Search for the cell housing the specified text and yield its [x, y] center coordinate. 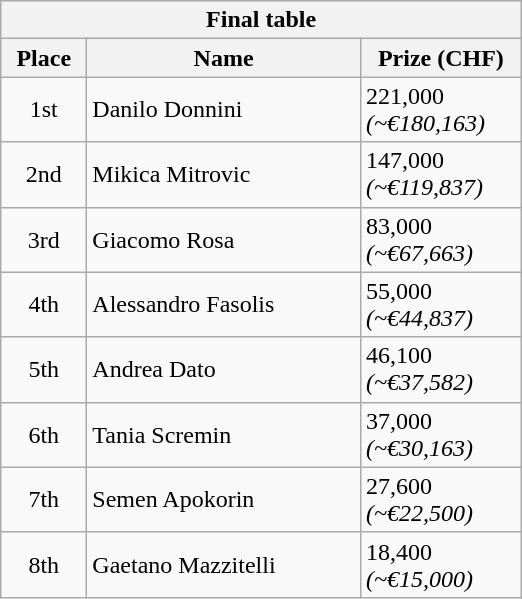
Gaetano Mazzitelli [224, 564]
Name [224, 58]
Alessandro Fasolis [224, 304]
2nd [44, 174]
Final table [262, 20]
55,000(~€44,837) [440, 304]
Semen Apokorin [224, 500]
Andrea Dato [224, 370]
46,100(~€37,582) [440, 370]
147,000(~€119,837) [440, 174]
1st [44, 110]
Danilo Donnini [224, 110]
3rd [44, 240]
Place [44, 58]
7th [44, 500]
37,000(~€30,163) [440, 434]
Giacomo Rosa [224, 240]
5th [44, 370]
Prize (CHF) [440, 58]
27,600(~€22,500) [440, 500]
18,400(~€15,000) [440, 564]
221,000(~€180,163) [440, 110]
Tania Scremin [224, 434]
83,000(~€67,663) [440, 240]
Mikica Mitrovic [224, 174]
6th [44, 434]
4th [44, 304]
8th [44, 564]
